Scan for the cell matching the given text and deliver its [x, y] coordinate at center. 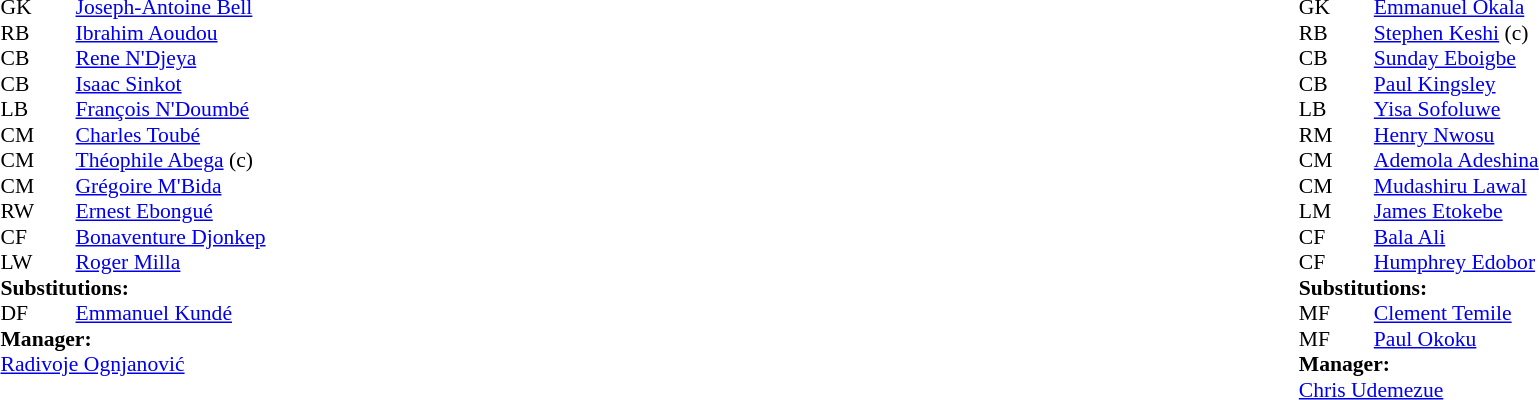
Radivoje Ognjanović [132, 365]
LM [1318, 211]
LW [19, 263]
François N'Doumbé [171, 109]
Paul Okoku [1456, 339]
Henry Nwosu [1456, 135]
Grégoire M'Bida [171, 186]
Paul Kingsley [1456, 84]
Humphrey Edobor [1456, 263]
Yisa Sofoluwe [1456, 109]
Charles Toubé [171, 135]
RW [19, 211]
Ademola Adeshina [1456, 161]
Théophile Abega (c) [171, 161]
RM [1318, 135]
Ernest Ebongué [171, 211]
Ibrahim Aoudou [171, 33]
Bonaventure Djonkep [171, 237]
Roger Milla [171, 263]
Emmanuel Kundé [171, 313]
Mudashiru Lawal [1456, 186]
Rene N'Djeya [171, 59]
Bala Ali [1456, 237]
Stephen Keshi (c) [1456, 33]
Sunday Eboigbe [1456, 59]
Isaac Sinkot [171, 84]
Clement Temile [1456, 313]
DF [19, 313]
James Etokebe [1456, 211]
